Capture the cell that displays the provided text and extract its [x, y] central coordinate. 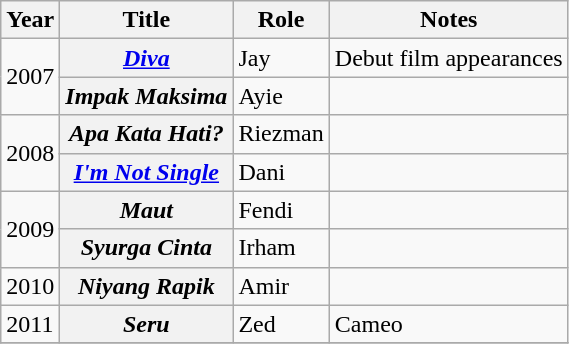
Maut [146, 210]
Apa Kata Hati? [146, 134]
2009 [30, 229]
Title [146, 20]
Dani [281, 172]
Impak Maksima [146, 96]
Niyang Rapik [146, 286]
2007 [30, 77]
Seru [146, 324]
Ayie [281, 96]
Syurga Cinta [146, 248]
2010 [30, 286]
Amir [281, 286]
Notes [448, 20]
2008 [30, 153]
Role [281, 20]
Jay [281, 58]
Diva [146, 58]
Cameo [448, 324]
Irham [281, 248]
Year [30, 20]
Debut film appearances [448, 58]
I'm Not Single [146, 172]
2011 [30, 324]
Zed [281, 324]
Fendi [281, 210]
Riezman [281, 134]
